Detect which cell encompasses the target text, then output its [x, y] center coordinate. 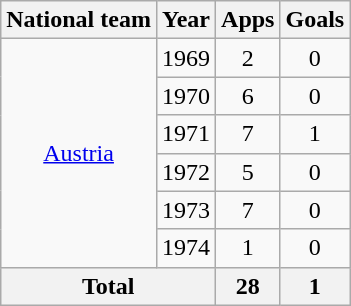
Year [186, 20]
1972 [186, 172]
1974 [186, 248]
5 [248, 172]
1969 [186, 58]
Total [108, 286]
6 [248, 96]
Austria [79, 153]
National team [79, 20]
Goals [315, 20]
28 [248, 286]
1971 [186, 134]
1970 [186, 96]
2 [248, 58]
Apps [248, 20]
1973 [186, 210]
